Locate the cell with the specified text and output its [x, y] center coordinate. 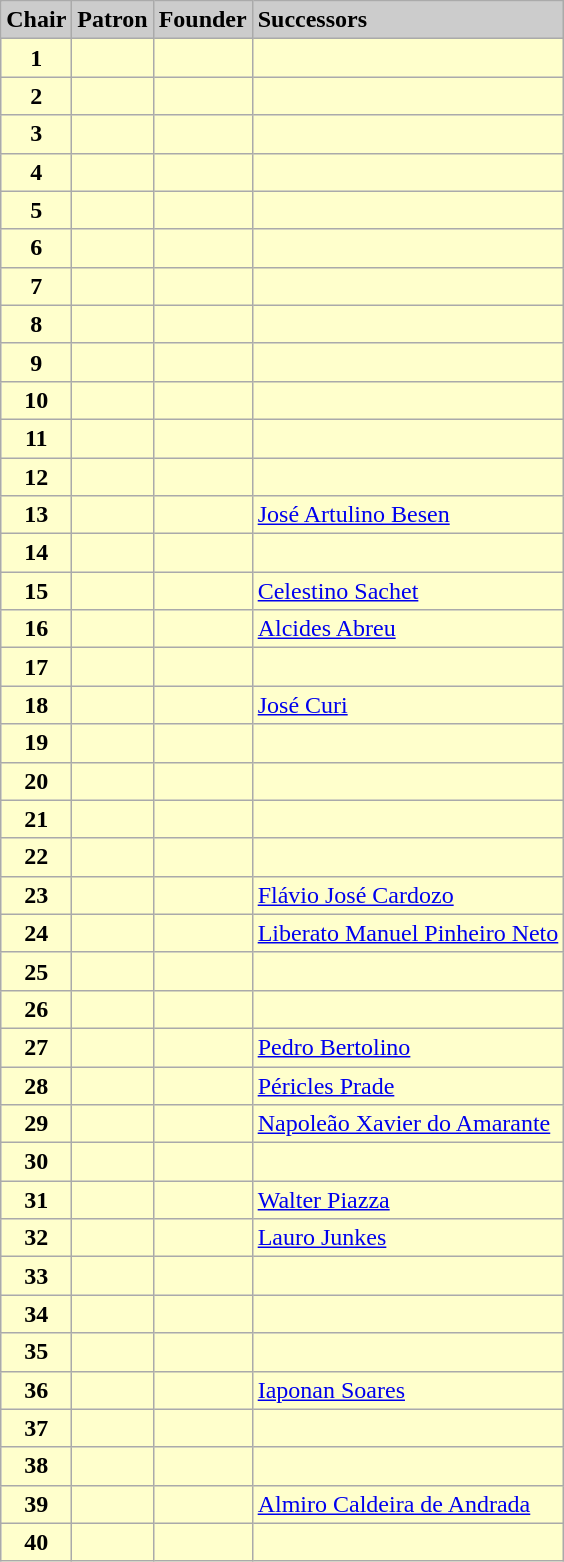
33 [36, 1276]
17 [36, 667]
25 [36, 971]
15 [36, 591]
6 [36, 248]
20 [36, 781]
4 [36, 172]
1 [36, 58]
31 [36, 1200]
Patron [112, 20]
37 [36, 1428]
Péricles Prade [408, 1085]
3 [36, 134]
Successors [408, 20]
Pedro Bertolino [408, 1047]
Celestino Sachet [408, 591]
32 [36, 1238]
Lauro Junkes [408, 1238]
19 [36, 743]
11 [36, 438]
24 [36, 933]
2 [36, 96]
10 [36, 400]
26 [36, 1009]
Flávio José Cardozo [408, 895]
27 [36, 1047]
5 [36, 210]
35 [36, 1352]
Almiro Caldeira de Andrada [408, 1504]
8 [36, 324]
38 [36, 1466]
23 [36, 895]
13 [36, 515]
22 [36, 857]
36 [36, 1390]
Liberato Manuel Pinheiro Neto [408, 933]
Walter Piazza [408, 1200]
Napoleão Xavier do Amarante [408, 1124]
Iaponan Soares [408, 1390]
30 [36, 1162]
18 [36, 705]
40 [36, 1542]
16 [36, 629]
Alcides Abreu [408, 629]
Chair [36, 20]
9 [36, 362]
José Artulino Besen [408, 515]
34 [36, 1314]
14 [36, 553]
39 [36, 1504]
29 [36, 1124]
12 [36, 477]
José Curi [408, 705]
7 [36, 286]
Founder [202, 20]
28 [36, 1085]
21 [36, 819]
